Locate the cell with the specified text and output its [X, Y] center coordinate. 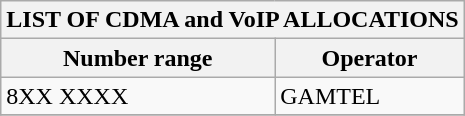
GAMTEL [370, 96]
LIST OF CDMA and VoIP ALLOCATIONS [232, 20]
Operator [370, 58]
8XX XXXX [138, 96]
Number range [138, 58]
